Pinpoint the cell where the given text exists, returning its (x, y) midpoint coordinate. 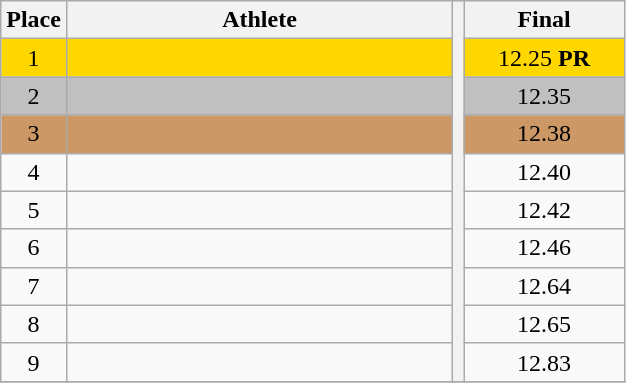
8 (34, 324)
Final (544, 20)
12.25 PR (544, 58)
12.83 (544, 362)
Athlete (259, 20)
12.46 (544, 248)
12.38 (544, 134)
12.64 (544, 286)
5 (34, 210)
1 (34, 58)
Place (34, 20)
12.35 (544, 96)
6 (34, 248)
7 (34, 286)
12.42 (544, 210)
2 (34, 96)
12.65 (544, 324)
3 (34, 134)
9 (34, 362)
4 (34, 172)
12.40 (544, 172)
